Provide the [X, Y] coordinate of the cell's center where the given text is located.  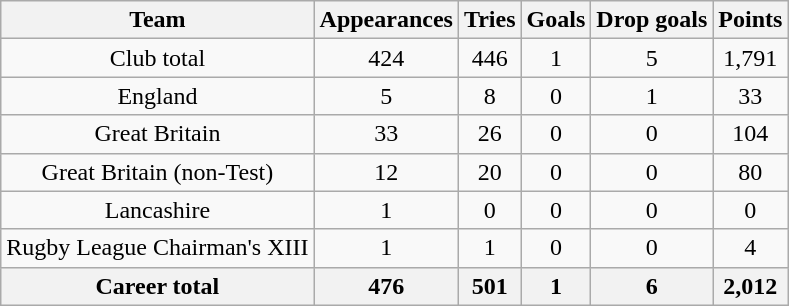
476 [386, 286]
Rugby League Chairman's XIII [158, 248]
4 [750, 248]
Drop goals [652, 20]
Career total [158, 286]
1,791 [750, 58]
424 [386, 58]
England [158, 96]
26 [490, 134]
80 [750, 172]
Lancashire [158, 210]
12 [386, 172]
Points [750, 20]
6 [652, 286]
Goals [556, 20]
Club total [158, 58]
Tries [490, 20]
Great Britain (non-Test) [158, 172]
Great Britain [158, 134]
446 [490, 58]
2,012 [750, 286]
20 [490, 172]
104 [750, 134]
501 [490, 286]
8 [490, 96]
Appearances [386, 20]
Team [158, 20]
